From the cell containing the given text, extract its center point as [X, Y] coordinate. 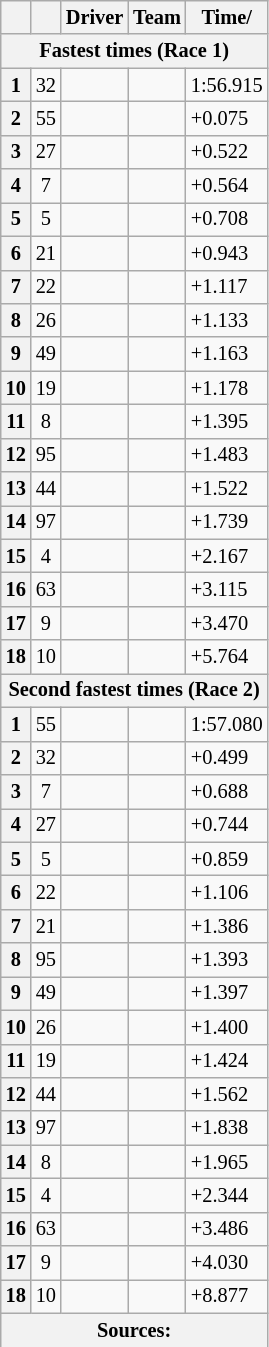
+1.133 [227, 320]
+1.965 [227, 1162]
+1.562 [227, 1094]
+2.167 [227, 556]
+1.397 [227, 993]
+1.117 [227, 287]
+0.564 [227, 186]
+1.522 [227, 489]
+4.030 [227, 1263]
+1.400 [227, 1027]
+0.859 [227, 859]
+1.838 [227, 1128]
+0.522 [227, 152]
+0.075 [227, 118]
+0.744 [227, 825]
+1.106 [227, 892]
1:57.080 [227, 724]
+3.115 [227, 589]
+5.764 [227, 657]
1:56.915 [227, 85]
+1.483 [227, 455]
+0.708 [227, 219]
Driver [94, 17]
+1.178 [227, 388]
+0.943 [227, 253]
+0.688 [227, 791]
+1.395 [227, 421]
+3.470 [227, 623]
Time/ [227, 17]
Fastest times (Race 1) [134, 51]
+1.393 [227, 960]
+8.877 [227, 1296]
+2.344 [227, 1195]
Sources: [134, 1330]
+1.386 [227, 926]
Team [157, 17]
+1.163 [227, 354]
+0.499 [227, 758]
Second fastest times (Race 2) [134, 690]
+1.424 [227, 1061]
+3.486 [227, 1229]
+1.739 [227, 522]
